Pinpoint the cell where the given text exists, returning its [X, Y] midpoint coordinate. 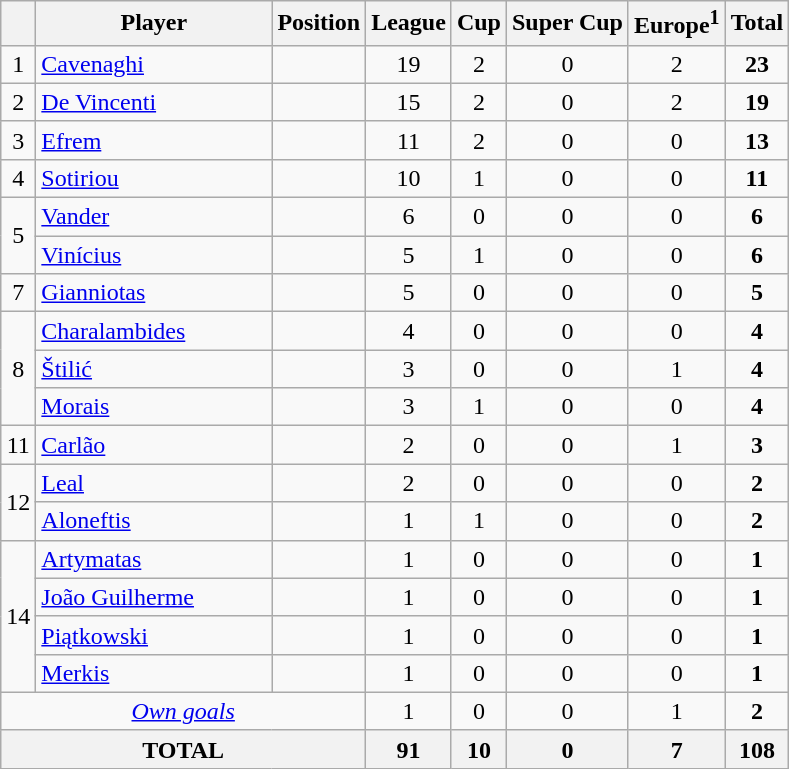
Efrem [154, 140]
Morais [154, 407]
Own goals [184, 711]
Artymatas [154, 559]
13 [757, 140]
Štilić [154, 369]
De Vincenti [154, 102]
TOTAL [184, 749]
Player [154, 24]
23 [757, 64]
Vinícius [154, 255]
Carlão [154, 445]
Total [757, 24]
Cup [478, 24]
Vander [154, 217]
108 [757, 749]
12 [18, 502]
Gianniotas [154, 293]
Super Cup [567, 24]
Cavenaghi [154, 64]
Merkis [154, 673]
Europe1 [676, 24]
Sotiriou [154, 178]
João Guilherme [154, 597]
Leal [154, 483]
14 [18, 616]
91 [409, 749]
League [409, 24]
Position [319, 24]
8 [18, 369]
Charalambides [154, 331]
Aloneftis [154, 521]
15 [409, 102]
Piątkowski [154, 635]
